Pinpoint the cell where the given text exists, returning its [x, y] midpoint coordinate. 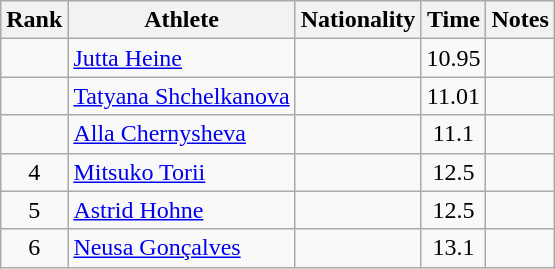
Neusa Gonçalves [182, 248]
Nationality [358, 20]
11.01 [454, 96]
Athlete [182, 20]
Astrid Hohne [182, 210]
Tatyana Shchelkanova [182, 96]
Rank [34, 20]
Notes [520, 20]
Alla Chernysheva [182, 134]
4 [34, 172]
13.1 [454, 248]
Jutta Heine [182, 58]
10.95 [454, 58]
5 [34, 210]
11.1 [454, 134]
Time [454, 20]
6 [34, 248]
Mitsuko Torii [182, 172]
